From the cell containing the given text, extract its center point as (x, y) coordinate. 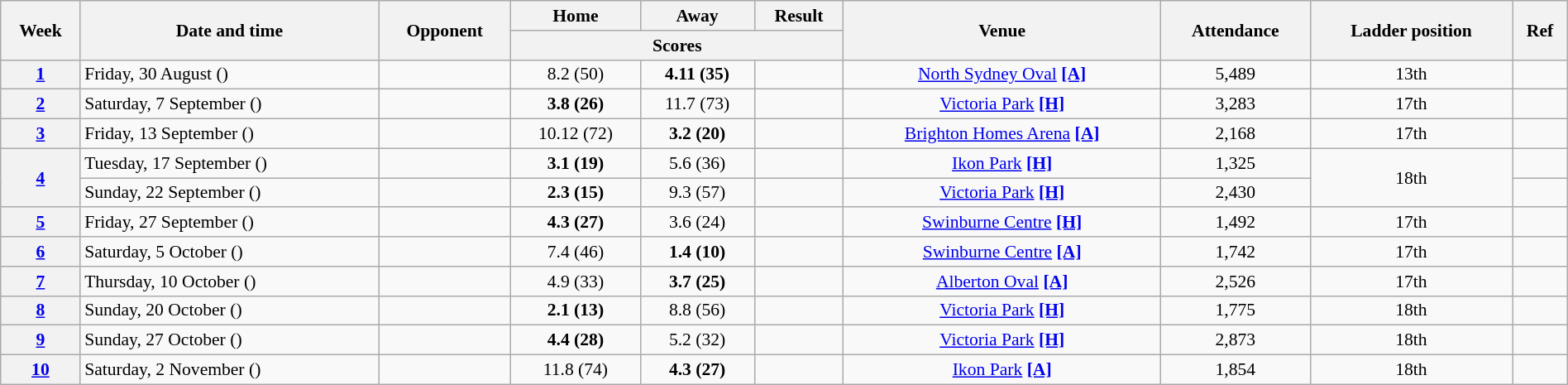
Saturday, 5 October () (230, 252)
1,854 (1236, 370)
9.3 (57) (697, 193)
3,283 (1236, 104)
Friday, 27 September () (230, 223)
5.2 (32) (697, 340)
2,430 (1236, 193)
8.8 (56) (697, 310)
Venue (1002, 30)
4 (41, 177)
Brighton Homes Arena [A] (1002, 134)
10.12 (72) (576, 134)
Swinburne Centre [A] (1002, 252)
7 (41, 282)
Ref (1540, 30)
3.8 (26) (576, 104)
Date and time (230, 30)
3.1 (19) (576, 163)
Tuesday, 17 September () (230, 163)
11.8 (74) (576, 370)
Week (41, 30)
2,873 (1236, 340)
Alberton Oval [A] (1002, 282)
13th (1411, 75)
1,492 (1236, 223)
Home (576, 16)
7.4 (46) (576, 252)
4.11 (35) (697, 75)
1,742 (1236, 252)
Sunday, 22 September () (230, 193)
2,526 (1236, 282)
Away (697, 16)
Ikon Park [H] (1002, 163)
4.9 (33) (576, 282)
Sunday, 27 October () (230, 340)
North Sydney Oval [A] (1002, 75)
4.4 (28) (576, 340)
Attendance (1236, 30)
Friday, 30 August () (230, 75)
11.7 (73) (697, 104)
1,325 (1236, 163)
1 (41, 75)
Scores (677, 46)
8 (41, 310)
10 (41, 370)
9 (41, 340)
Saturday, 7 September () (230, 104)
Result (799, 16)
5 (41, 223)
Saturday, 2 November () (230, 370)
Ladder position (1411, 30)
Thursday, 10 October () (230, 282)
8.2 (50) (576, 75)
Swinburne Centre [H] (1002, 223)
5.6 (36) (697, 163)
5,489 (1236, 75)
3.2 (20) (697, 134)
2,168 (1236, 134)
1.4 (10) (697, 252)
Ikon Park [A] (1002, 370)
Opponent (445, 30)
3.6 (24) (697, 223)
Friday, 13 September () (230, 134)
6 (41, 252)
3 (41, 134)
Sunday, 20 October () (230, 310)
2.1 (13) (576, 310)
3.7 (25) (697, 282)
2.3 (15) (576, 193)
2 (41, 104)
1,775 (1236, 310)
